Identify which cell holds the provided text, then report its [x, y] central coordinate. 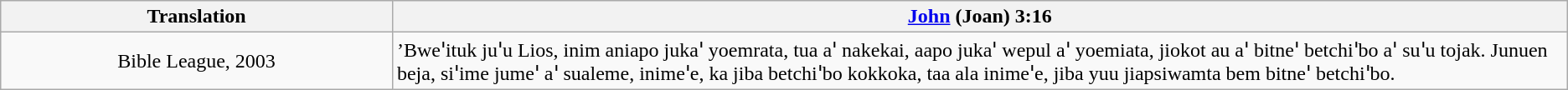
Translation [197, 17]
John (Joan) 3:16 [980, 17]
Bible League, 2003 [197, 61]
